Return the [X, Y] coordinate for the center point of the cell that contains the specified text.  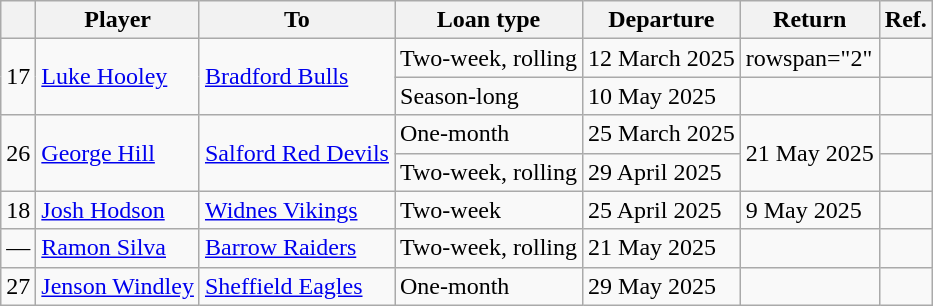
Jenson Windley [118, 286]
Josh Hodson [118, 210]
George Hill [118, 153]
9 May 2025 [810, 210]
29 April 2025 [662, 172]
Salford Red Devils [296, 153]
26 [18, 153]
Player [118, 20]
Barrow Raiders [296, 248]
Sheffield Eagles [296, 286]
rowspan="2" [810, 58]
29 May 2025 [662, 286]
Widnes Vikings [296, 210]
Two-week [488, 210]
Ramon Silva [118, 248]
10 May 2025 [662, 96]
12 March 2025 [662, 58]
Departure [662, 20]
To [296, 20]
Season-long [488, 96]
Luke Hooley [118, 77]
Return [810, 20]
18 [18, 210]
25 March 2025 [662, 134]
17 [18, 77]
Bradford Bulls [296, 77]
Loan type [488, 20]
— [18, 248]
25 April 2025 [662, 210]
27 [18, 286]
Ref. [906, 20]
